Capture the cell that displays the provided text and extract its (X, Y) central coordinate. 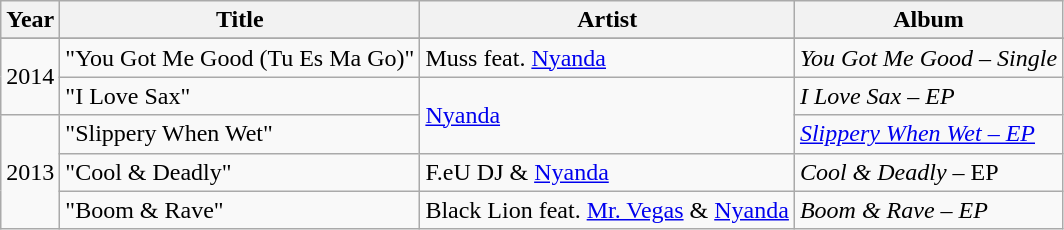
"I Love Sax" (240, 96)
I Love Sax – EP (928, 96)
"Boom & Rave" (240, 210)
Title (240, 20)
Boom & Rave – EP (928, 210)
Nyanda (608, 115)
Black Lion feat. Mr. Vegas & Nyanda (608, 210)
Album (928, 20)
"You Got Me Good (Tu Es Ma Go)" (240, 58)
Slippery When Wet – EP (928, 134)
2014 (30, 77)
"Slippery When Wet" (240, 134)
Cool & Deadly – EP (928, 172)
2013 (30, 172)
Muss feat. Nyanda (608, 58)
"Cool & Deadly" (240, 172)
Artist (608, 20)
You Got Me Good – Single (928, 58)
Year (30, 20)
F.eU DJ & Nyanda (608, 172)
